Extract the (x, y) coordinate from the center of the cell holding the provided text.  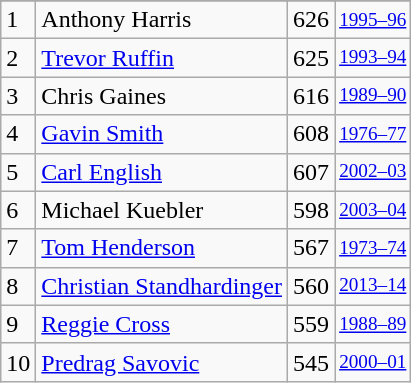
Carl English (162, 172)
616 (312, 96)
Predrag Savovic (162, 362)
Michael Kuebler (162, 210)
6 (18, 210)
Anthony Harris (162, 20)
Reggie Cross (162, 324)
4 (18, 134)
7 (18, 248)
Trevor Ruffin (162, 58)
626 (312, 20)
Chris Gaines (162, 96)
Christian Standhardinger (162, 286)
545 (312, 362)
10 (18, 362)
607 (312, 172)
3 (18, 96)
8 (18, 286)
567 (312, 248)
1988–89 (373, 324)
2003–04 (373, 210)
625 (312, 58)
2002–03 (373, 172)
598 (312, 210)
560 (312, 286)
1989–90 (373, 96)
1973–74 (373, 248)
1995–96 (373, 20)
Tom Henderson (162, 248)
1993–94 (373, 58)
1 (18, 20)
2 (18, 58)
608 (312, 134)
2000–01 (373, 362)
1976–77 (373, 134)
559 (312, 324)
2013–14 (373, 286)
9 (18, 324)
Gavin Smith (162, 134)
5 (18, 172)
